Return (X, Y) of the center of cell containing provided text 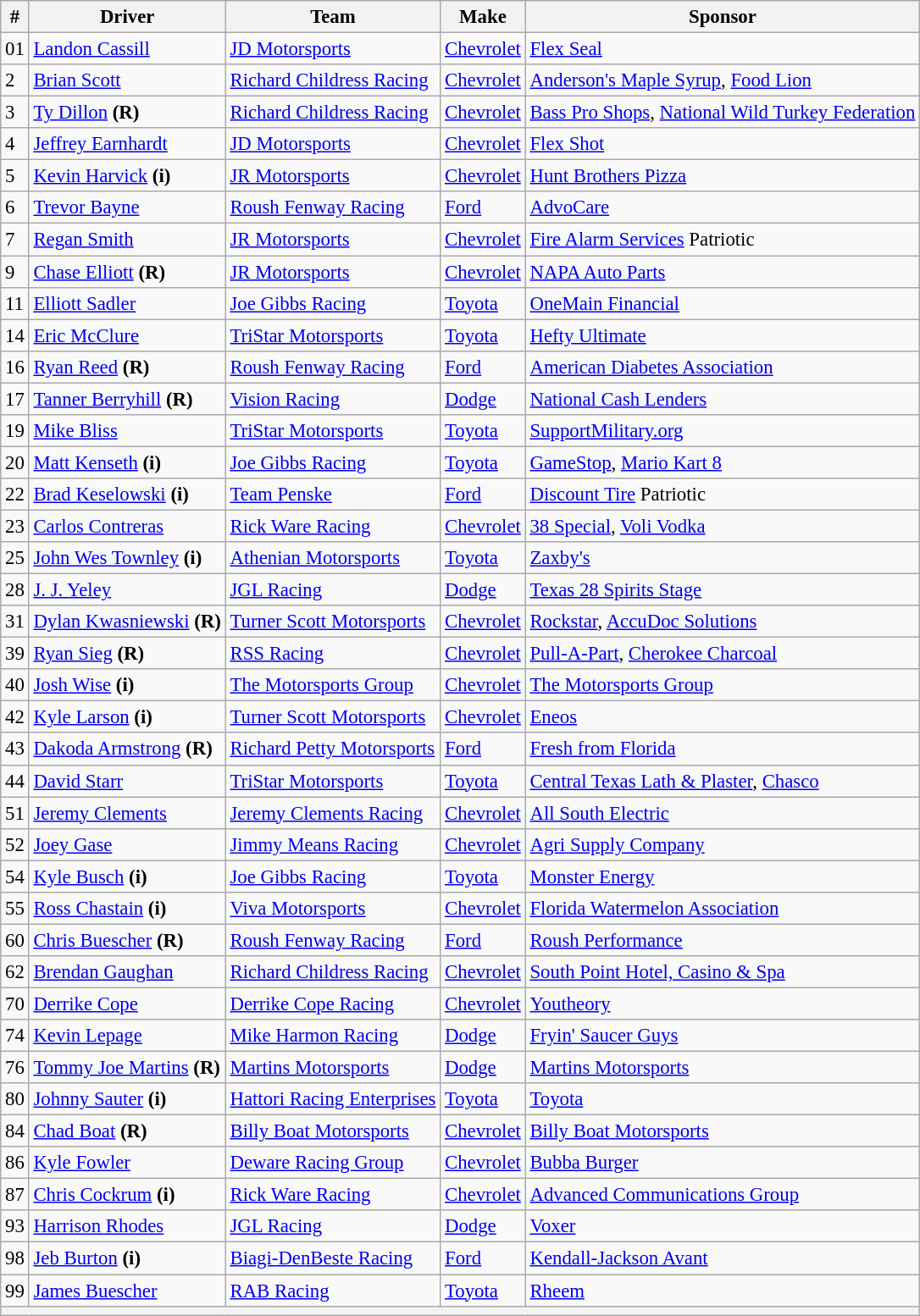
Joey Gase (127, 844)
2 (15, 80)
23 (15, 526)
80 (15, 1099)
Johnny Sauter (i) (127, 1099)
OneMain Financial (723, 303)
John Wes Townley (i) (127, 558)
Advanced Communications Group (723, 1195)
Roush Performance (723, 940)
54 (15, 876)
David Starr (127, 781)
Rockstar, AccuDoc Solutions (723, 622)
Elliott Sadler (127, 303)
99 (15, 1291)
Josh Wise (i) (127, 685)
Derrike Cope (127, 1004)
22 (15, 495)
Ty Dillon (R) (127, 113)
# (15, 17)
Flex Shot (723, 144)
Jeb Burton (i) (127, 1258)
3 (15, 113)
Bubba Burger (723, 1163)
James Buescher (127, 1291)
American Diabetes Association (723, 367)
Kendall-Jackson Avant (723, 1258)
Ryan Reed (R) (127, 367)
Hunt Brothers Pizza (723, 176)
Kevin Lepage (127, 1036)
Agri Supply Company (723, 844)
16 (15, 367)
17 (15, 399)
Vision Racing (333, 399)
Chris Buescher (R) (127, 940)
AdvoCare (723, 207)
Zaxby's (723, 558)
Anderson's Maple Syrup, Food Lion (723, 80)
Ross Chastain (i) (127, 909)
Voxer (723, 1227)
SupportMilitary.org (723, 431)
Dakoda Armstrong (R) (127, 749)
Ryan Sieg (R) (127, 654)
43 (15, 749)
Bass Pro Shops, National Wild Turkey Federation (723, 113)
Team Penske (333, 495)
Central Texas Lath & Plaster, Chasco (723, 781)
Team (333, 17)
01 (15, 49)
87 (15, 1195)
Matt Kenseth (i) (127, 462)
Flex Seal (723, 49)
Texas 28 Spirits Stage (723, 590)
Chase Elliott (R) (127, 272)
4 (15, 144)
76 (15, 1068)
38 Special, Voli Vodka (723, 526)
52 (15, 844)
Richard Petty Motorsports (333, 749)
51 (15, 813)
Hefty Ultimate (723, 335)
Discount Tire Patriotic (723, 495)
Fresh from Florida (723, 749)
40 (15, 685)
Driver (127, 17)
11 (15, 303)
Deware Racing Group (333, 1163)
Hattori Racing Enterprises (333, 1099)
Eric McClure (127, 335)
GameStop, Mario Kart 8 (723, 462)
9 (15, 272)
Kyle Fowler (127, 1163)
Biagi-DenBeste Racing (333, 1258)
28 (15, 590)
Chris Cockrum (i) (127, 1195)
70 (15, 1004)
Jeremy Clements (127, 813)
Tanner Berryhill (R) (127, 399)
Kyle Busch (i) (127, 876)
J. J. Yeley (127, 590)
6 (15, 207)
Eneos (723, 717)
7 (15, 240)
All South Electric (723, 813)
Fryin' Saucer Guys (723, 1036)
84 (15, 1131)
Chad Boat (R) (127, 1131)
Jimmy Means Racing (333, 844)
Mike Bliss (127, 431)
74 (15, 1036)
25 (15, 558)
14 (15, 335)
86 (15, 1163)
Athenian Motorsports (333, 558)
31 (15, 622)
Brendan Gaughan (127, 972)
44 (15, 781)
RAB Racing (333, 1291)
Brian Scott (127, 80)
RSS Racing (333, 654)
Landon Cassill (127, 49)
5 (15, 176)
93 (15, 1227)
NAPA Auto Parts (723, 272)
Dylan Kwasniewski (R) (127, 622)
Mike Harmon Racing (333, 1036)
20 (15, 462)
62 (15, 972)
19 (15, 431)
Pull-A-Part, Cherokee Charcoal (723, 654)
Sponsor (723, 17)
Monster Energy (723, 876)
Brad Keselowski (i) (127, 495)
Florida Watermelon Association (723, 909)
Kyle Larson (i) (127, 717)
Rheem (723, 1291)
Tommy Joe Martins (R) (127, 1068)
39 (15, 654)
Make (483, 17)
Youtheory (723, 1004)
Harrison Rhodes (127, 1227)
Viva Motorsports (333, 909)
Regan Smith (127, 240)
Trevor Bayne (127, 207)
National Cash Lenders (723, 399)
Fire Alarm Services Patriotic (723, 240)
60 (15, 940)
Derrike Cope Racing (333, 1004)
Jeffrey Earnhardt (127, 144)
South Point Hotel, Casino & Spa (723, 972)
55 (15, 909)
Carlos Contreras (127, 526)
Kevin Harvick (i) (127, 176)
98 (15, 1258)
42 (15, 717)
Jeremy Clements Racing (333, 813)
